Detect which cell encompasses the target text, then output its (X, Y) center coordinate. 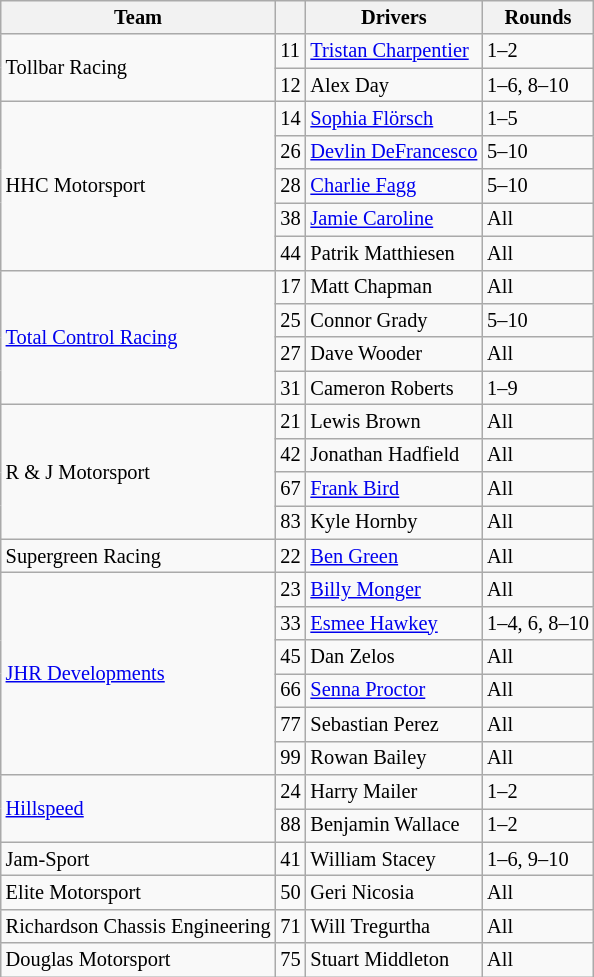
1–4, 6, 8–10 (538, 623)
Harry Mailer (394, 791)
23 (290, 589)
45 (290, 657)
Will Tregurtha (394, 926)
Connor Grady (394, 320)
1–9 (538, 388)
75 (290, 960)
38 (290, 219)
Benjamin Wallace (394, 825)
Jamie Caroline (394, 219)
Total Control Racing (138, 338)
83 (290, 522)
Team (138, 17)
1–6, 8–10 (538, 85)
66 (290, 690)
21 (290, 421)
Dave Wooder (394, 354)
Jam-Sport (138, 859)
Senna Proctor (394, 690)
25 (290, 320)
1–6, 9–10 (538, 859)
Ben Green (394, 556)
77 (290, 724)
Stuart Middleton (394, 960)
33 (290, 623)
50 (290, 892)
Kyle Hornby (394, 522)
Cameron Roberts (394, 388)
26 (290, 152)
Supergreen Racing (138, 556)
Douglas Motorsport (138, 960)
17 (290, 287)
44 (290, 253)
88 (290, 825)
Hillspeed (138, 808)
Esmee Hawkey (394, 623)
HHC Motorsport (138, 185)
Tollbar Racing (138, 68)
24 (290, 791)
42 (290, 455)
67 (290, 489)
Lewis Brown (394, 421)
1–5 (538, 118)
Elite Motorsport (138, 892)
Sebastian Perez (394, 724)
Alex Day (394, 85)
27 (290, 354)
22 (290, 556)
12 (290, 85)
Devlin DeFrancesco (394, 152)
Patrik Matthiesen (394, 253)
Drivers (394, 17)
JHR Developments (138, 673)
11 (290, 51)
41 (290, 859)
Charlie Fagg (394, 186)
R & J Motorsport (138, 472)
Dan Zelos (394, 657)
71 (290, 926)
14 (290, 118)
William Stacey (394, 859)
Matt Chapman (394, 287)
Jonathan Hadfield (394, 455)
Rounds (538, 17)
31 (290, 388)
Tristan Charpentier (394, 51)
Rowan Bailey (394, 758)
Geri Nicosia (394, 892)
Sophia Flörsch (394, 118)
99 (290, 758)
Billy Monger (394, 589)
Richardson Chassis Engineering (138, 926)
Frank Bird (394, 489)
28 (290, 186)
